Scan for the cell matching the given text and deliver its (X, Y) coordinate at center. 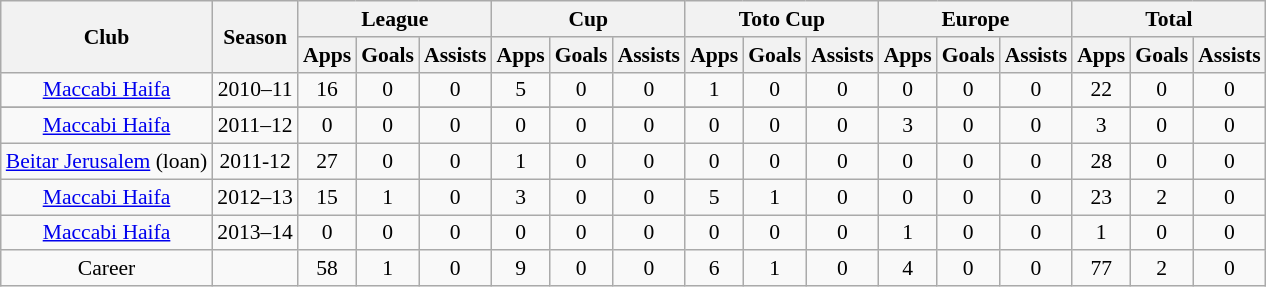
2011–12 (255, 126)
Beitar Jerusalem (loan) (107, 162)
2010–11 (255, 90)
22 (1101, 90)
28 (1101, 162)
Total (1169, 19)
2012–13 (255, 197)
Toto Cup (782, 19)
Season (255, 36)
League (395, 19)
15 (327, 197)
4 (908, 269)
58 (327, 269)
77 (1101, 269)
Cup (589, 19)
2011-12 (255, 162)
27 (327, 162)
2013–14 (255, 233)
23 (1101, 197)
9 (521, 269)
Europe (976, 19)
16 (327, 90)
6 (714, 269)
Career (107, 269)
Club (107, 36)
